Output the (x, y) coordinate of the center of the cell containing the given text.  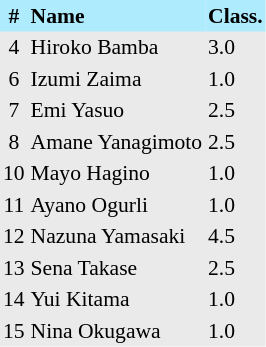
Nazuna Yamasaki (116, 236)
Ayano Ogurli (116, 205)
Nina Okugawa (116, 331)
14 (14, 300)
4 (14, 48)
4.5 (236, 236)
Mayo Hagino (116, 174)
Yui Kitama (116, 300)
13 (14, 268)
10 (14, 174)
Hiroko Bamba (116, 48)
3.0 (236, 48)
Name (116, 16)
15 (14, 331)
Class. (236, 16)
12 (14, 236)
# (14, 16)
Amane Yanagimoto (116, 142)
11 (14, 205)
Emi Yasuo (116, 110)
Izumi Zaima (116, 79)
7 (14, 110)
6 (14, 79)
Sena Takase (116, 268)
8 (14, 142)
